Locate the cell with the specified text and output its [X, Y] center coordinate. 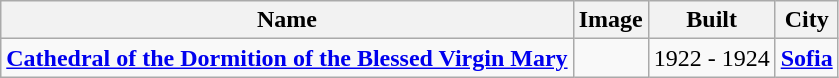
Sofia [806, 58]
Name [287, 20]
Cathedral of the Dormition of the Blessed Virgin Mary [287, 58]
1922 - 1924 [712, 58]
Image [610, 20]
Built [712, 20]
City [806, 20]
